Determine the [x, y] coordinate at the center of the cell enclosing the given text.  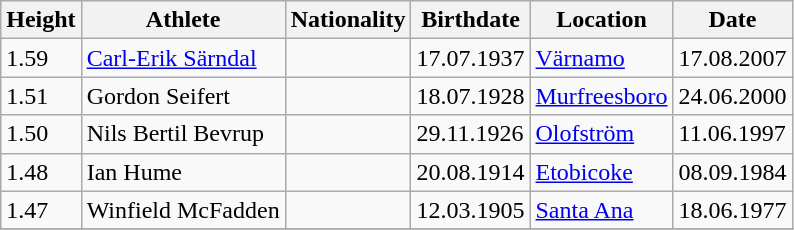
1.48 [41, 172]
Date [732, 20]
Santa Ana [602, 210]
Carl-Erik Särndal [183, 58]
1.50 [41, 134]
Gordon Seifert [183, 96]
Nils Bertil Bevrup [183, 134]
Nationality [348, 20]
1.47 [41, 210]
Winfield McFadden [183, 210]
17.07.1937 [470, 58]
Ian Hume [183, 172]
Birthdate [470, 20]
Height [41, 20]
1.59 [41, 58]
18.06.1977 [732, 210]
Etobicoke [602, 172]
1.51 [41, 96]
20.08.1914 [470, 172]
11.06.1997 [732, 134]
08.09.1984 [732, 172]
18.07.1928 [470, 96]
Location [602, 20]
Värnamo [602, 58]
17.08.2007 [732, 58]
29.11.1926 [470, 134]
Athlete [183, 20]
24.06.2000 [732, 96]
12.03.1905 [470, 210]
Murfreesboro [602, 96]
Olofström [602, 134]
